Find where the given text appears and provide that cell's center as [x, y] coordinate. 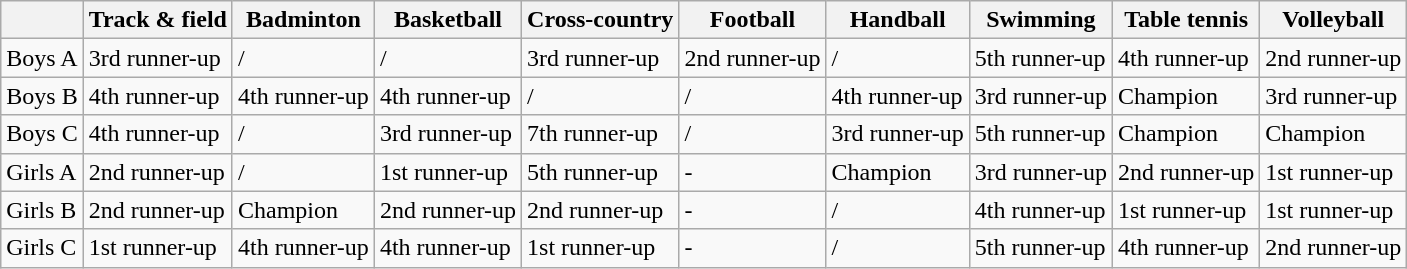
Football [752, 20]
Volleyball [1334, 20]
Cross-country [600, 20]
Swimming [1040, 20]
7th runner-up [600, 134]
Handball [898, 20]
Girls A [42, 172]
Badminton [303, 20]
Girls C [42, 248]
Girls B [42, 210]
Table tennis [1186, 20]
Boys A [42, 58]
Track & field [158, 20]
Boys B [42, 96]
Basketball [448, 20]
Boys C [42, 134]
